Capture the cell that displays the provided text and extract its (x, y) central coordinate. 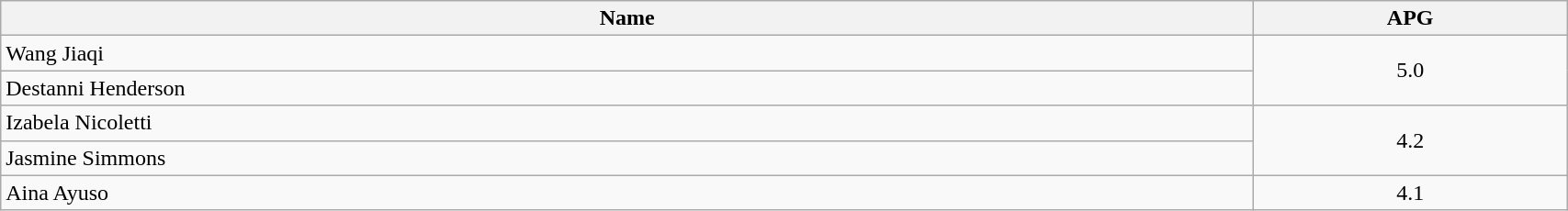
Izabela Nicoletti (627, 123)
5.0 (1411, 71)
4.2 (1411, 140)
Wang Jiaqi (627, 53)
APG (1411, 18)
Name (627, 18)
Jasmine Simmons (627, 158)
4.1 (1411, 193)
Destanni Henderson (627, 88)
Aina Ayuso (627, 193)
